From the cell containing the given text, extract its center point as [X, Y] coordinate. 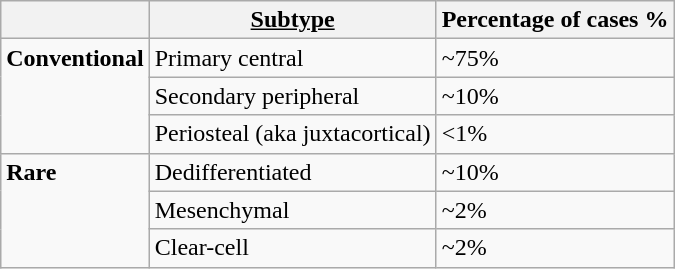
~75% [555, 58]
Subtype [292, 20]
Percentage of cases % [555, 20]
<1% [555, 134]
Conventional [75, 96]
Secondary peripheral [292, 96]
Periosteal (aka juxtacortical) [292, 134]
Mesenchymal [292, 210]
Primary central [292, 58]
Clear-cell [292, 248]
Rare [75, 210]
Dedifferentiated [292, 172]
